Extract the [X, Y] coordinate from the center of the cell holding the provided text.  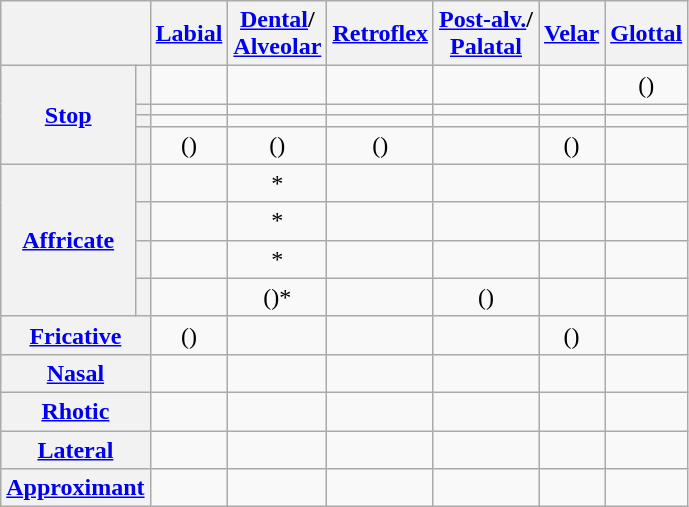
Glottal [646, 34]
Fricative [76, 335]
Lateral [76, 449]
Labial [189, 34]
Approximant [76, 488]
Retroflex [380, 34]
Post-alv./Palatal [486, 34]
Nasal [76, 373]
Dental/Alveolar [278, 34]
()* [278, 297]
Velar [572, 34]
Stop [68, 115]
Affricate [68, 240]
Rhotic [76, 411]
